Extract the [x, y] coordinate from the center of the cell holding the provided text.  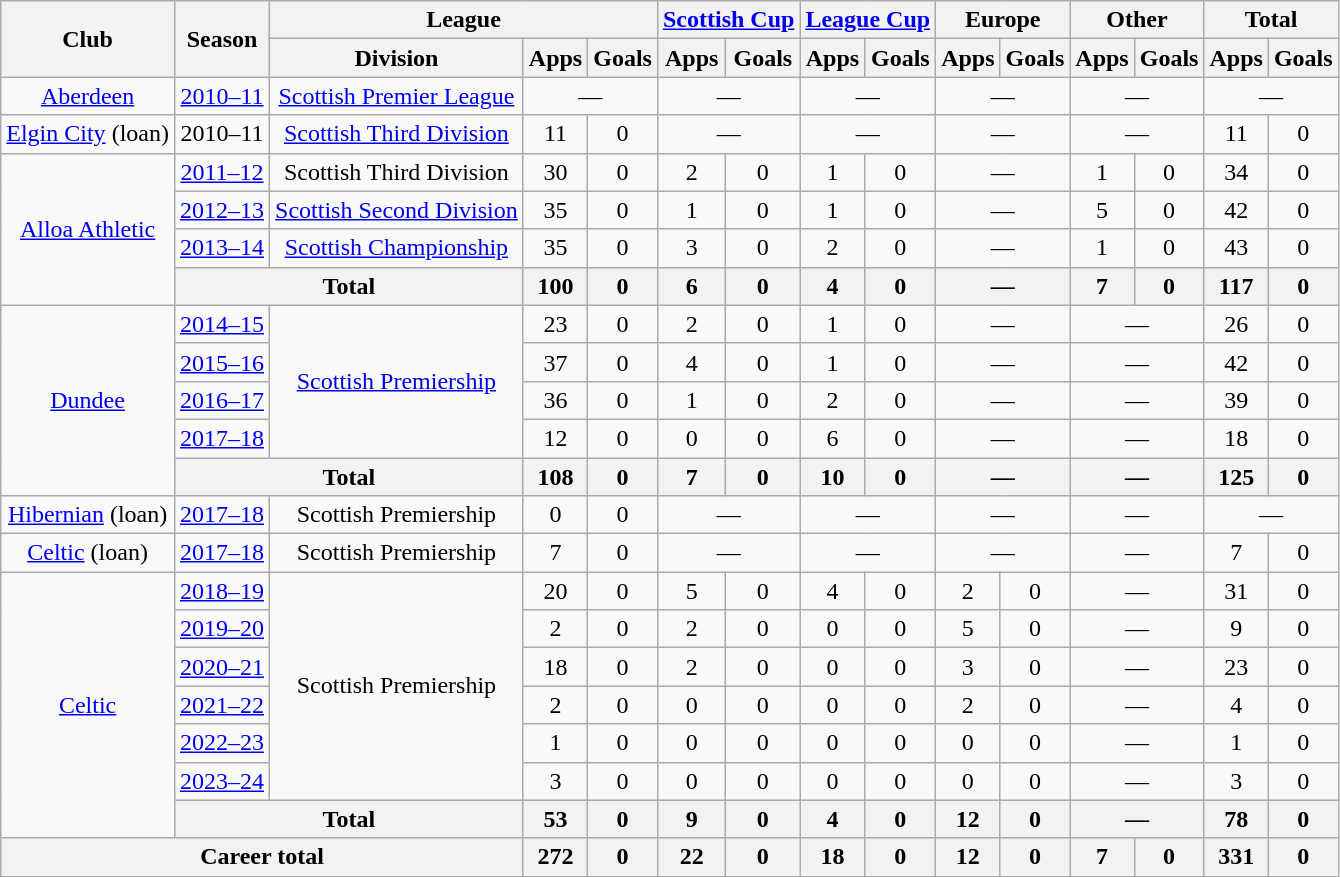
2023–24 [222, 781]
37 [555, 362]
2012–13 [222, 210]
39 [1236, 400]
Dundee [88, 400]
2016–17 [222, 400]
272 [555, 857]
2018–19 [222, 591]
2022–23 [222, 743]
20 [555, 591]
2014–15 [222, 324]
2011–12 [222, 172]
Career total [262, 857]
108 [555, 477]
31 [1236, 591]
22 [691, 857]
36 [555, 400]
30 [555, 172]
78 [1236, 819]
2019–20 [222, 629]
League Cup [868, 20]
117 [1236, 286]
Elgin City (loan) [88, 134]
League [464, 20]
2021–22 [222, 705]
34 [1236, 172]
Hibernian (loan) [88, 515]
Scottish Premier League [397, 96]
Season [222, 39]
Division [397, 58]
10 [832, 477]
Europe [1003, 20]
43 [1236, 248]
2015–16 [222, 362]
53 [555, 819]
Other [1137, 20]
125 [1236, 477]
2013–14 [222, 248]
Scottish Second Division [397, 210]
100 [555, 286]
Club [88, 39]
Aberdeen [88, 96]
Celtic [88, 705]
26 [1236, 324]
331 [1236, 857]
Celtic (loan) [88, 553]
Alloa Athletic [88, 229]
Scottish Cup [728, 20]
2020–21 [222, 667]
Scottish Championship [397, 248]
